Search for the cell housing the specified text and yield its (X, Y) center coordinate. 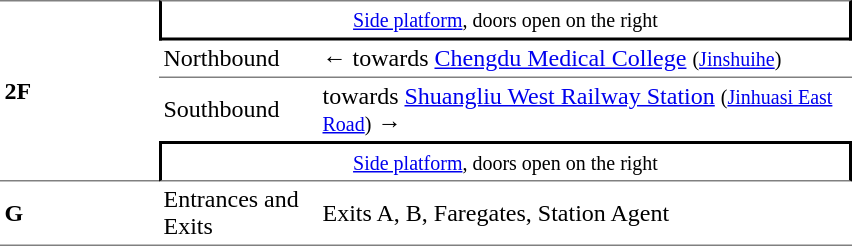
Entrances and Exits (238, 214)
Southbound (238, 110)
Northbound (238, 59)
towards Shuangliu West Railway Station (Jinhuasi East Road) → (585, 110)
G (80, 214)
← towards Chengdu Medical College (Jinshuihe) (585, 59)
2F (80, 91)
Exits A, B, Faregates, Station Agent (585, 214)
